From the cell containing the given text, extract its center point as [X, Y] coordinate. 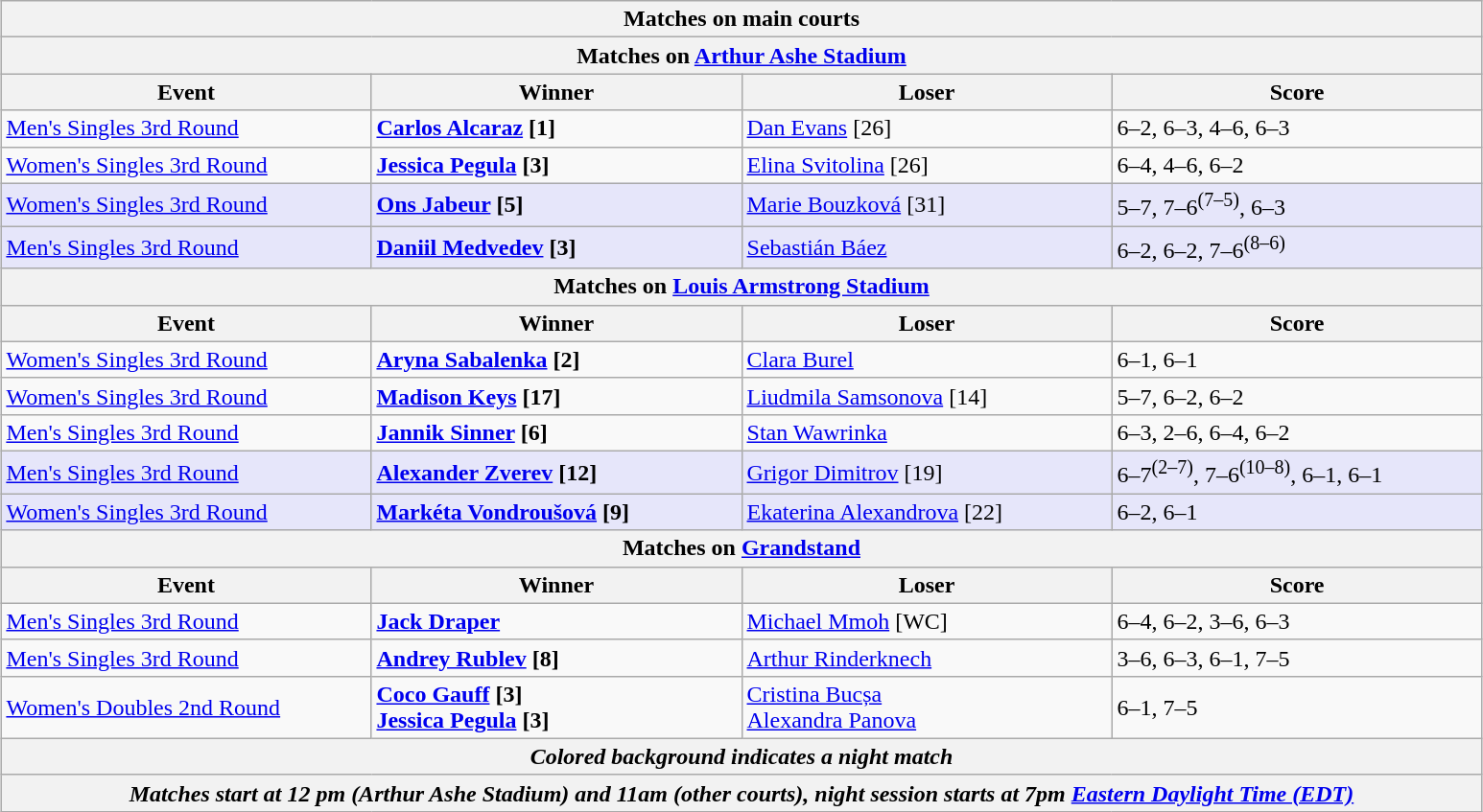
6–4, 6–2, 3–6, 6–3 [1297, 621]
Grigor Dimitrov [19] [927, 472]
Clara Burel [927, 360]
Andrey Rublev [8] [556, 658]
Matches on Louis Armstrong Stadium [741, 287]
Dan Evans [26] [927, 128]
Madison Keys [17] [556, 396]
Elina Svitolina [26] [927, 165]
5–7, 7–6(7–5), 6–3 [1297, 205]
Matches on Grandstand [741, 548]
Jessica Pegula [3] [556, 165]
Aryna Sabalenka [2] [556, 360]
Colored background indicates a night match [741, 756]
Marie Bouzková [31] [927, 205]
Ons Jabeur [5] [556, 205]
Matches on main courts [741, 19]
6–2, 6–2, 7–6(8–6) [1297, 247]
6–2, 6–3, 4–6, 6–3 [1297, 128]
6–4, 4–6, 6–2 [1297, 165]
6–1, 7–5 [1297, 708]
6–3, 2–6, 6–4, 6–2 [1297, 432]
Carlos Alcaraz [1] [556, 128]
Stan Wawrinka [927, 432]
6–1, 6–1 [1297, 360]
6–2, 6–1 [1297, 512]
Women's Doubles 2nd Round [186, 708]
Sebastián Báez [927, 247]
Jack Draper [556, 621]
Matches start at 12 pm (Arthur Ashe Stadium) and 11am (other courts), night session starts at 7pm Eastern Daylight Time (EDT) [741, 793]
Liudmila Samsonova [14] [927, 396]
Cristina Bucșa Alexandra Panova [927, 708]
Coco Gauff [3] Jessica Pegula [3] [556, 708]
Markéta Vondroušová [9] [556, 512]
Jannik Sinner [6] [556, 432]
6–7(2–7), 7–6(10–8), 6–1, 6–1 [1297, 472]
Michael Mmoh [WC] [927, 621]
Ekaterina Alexandrova [22] [927, 512]
Daniil Medvedev [3] [556, 247]
Matches on Arthur Ashe Stadium [741, 56]
Arthur Rinderknech [927, 658]
Alexander Zverev [12] [556, 472]
3–6, 6–3, 6–1, 7–5 [1297, 658]
5–7, 6–2, 6–2 [1297, 396]
